Provide the [X, Y] coordinate of the cell's center where the given text is located.  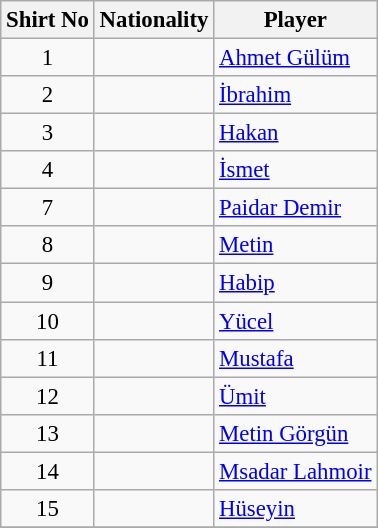
İsmet [296, 170]
Mustafa [296, 358]
Hüseyin [296, 509]
12 [48, 396]
8 [48, 245]
3 [48, 133]
Shirt No [48, 20]
4 [48, 170]
Habip [296, 283]
10 [48, 321]
Msadar Lahmoir [296, 471]
9 [48, 283]
Metin Görgün [296, 433]
7 [48, 208]
Yücel [296, 321]
14 [48, 471]
13 [48, 433]
11 [48, 358]
15 [48, 509]
İbrahim [296, 95]
Player [296, 20]
Nationality [154, 20]
2 [48, 95]
Ahmet Gülüm [296, 58]
Hakan [296, 133]
Paidar Demir [296, 208]
Ümit [296, 396]
1 [48, 58]
Metin [296, 245]
